Search for the cell housing the specified text and yield its [X, Y] center coordinate. 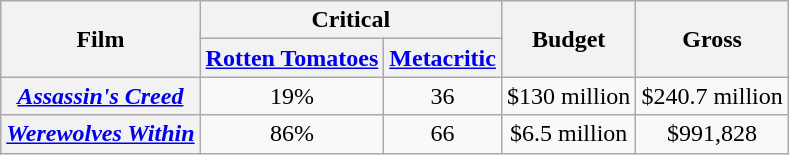
Critical [350, 20]
86% [292, 134]
Budget [568, 39]
$130 million [568, 96]
$240.7 million [712, 96]
Gross [712, 39]
36 [443, 96]
Film [100, 39]
66 [443, 134]
$6.5 million [568, 134]
Assassin's Creed [100, 96]
Werewolves Within [100, 134]
Metacritic [443, 58]
$991,828 [712, 134]
19% [292, 96]
Rotten Tomatoes [292, 58]
